Scan for the cell matching the given text and deliver its (x, y) coordinate at center. 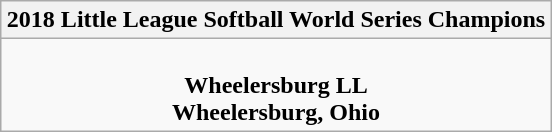
Wheelersburg LLWheelersburg, Ohio (276, 85)
2018 Little League Softball World Series Champions (276, 20)
